From the cell containing the given text, extract its center point as (X, Y) coordinate. 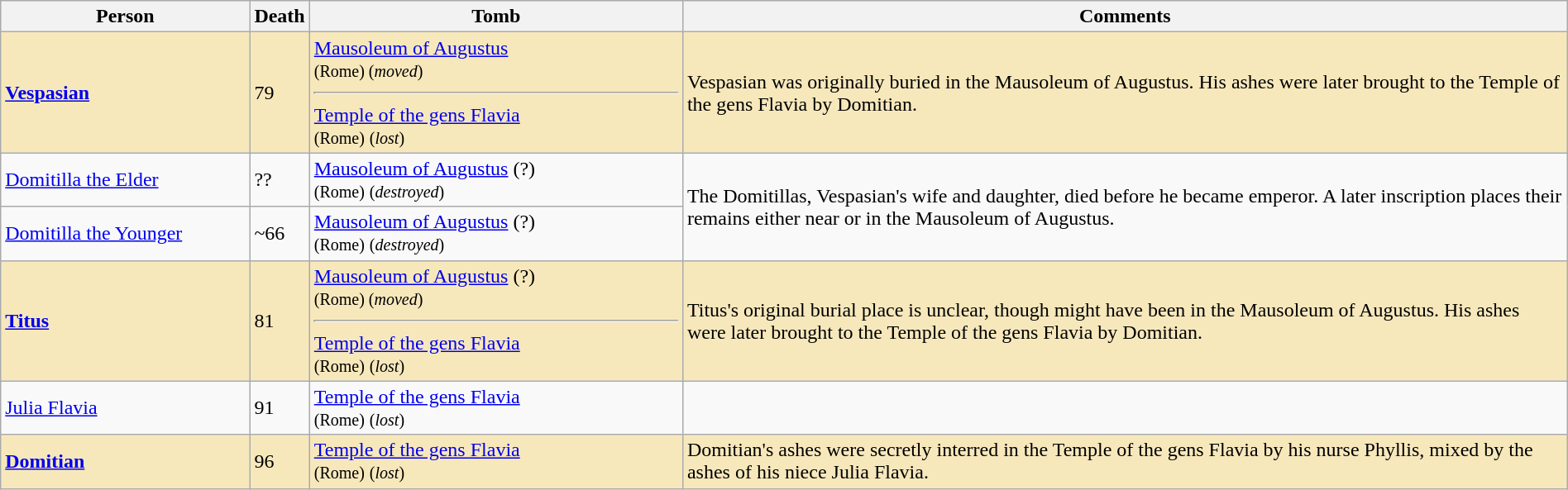
Mausoleum of Augustus (?)(Rome) (moved)Temple of the gens Flavia(Rome) (lost) (496, 321)
Death (280, 17)
~66 (280, 233)
Vespasian (126, 93)
Tomb (496, 17)
96 (280, 461)
81 (280, 321)
Domitilla the Younger (126, 233)
Vespasian was originally buried in the Mausoleum of Augustus. His ashes were later brought to the Temple of the gens Flavia by Domitian. (1125, 93)
Mausoleum of Augustus(Rome) (moved)Temple of the gens Flavia(Rome) (lost) (496, 93)
?? (280, 180)
Titus (126, 321)
Domitilla the Elder (126, 180)
Domitian's ashes were secretly interred in the Temple of the gens Flavia by his nurse Phyllis, mixed by the ashes of his niece Julia Flavia. (1125, 461)
Julia Flavia (126, 408)
Person (126, 17)
79 (280, 93)
91 (280, 408)
Domitian (126, 461)
Comments (1125, 17)
